From the cell containing the given text, extract its center point as (X, Y) coordinate. 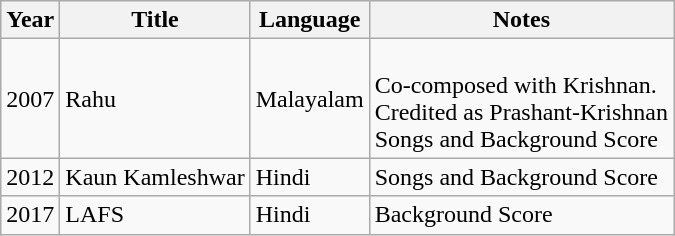
Title (155, 20)
LAFS (155, 215)
Kaun Kamleshwar (155, 177)
Background Score (521, 215)
Malayalam (310, 98)
2017 (30, 215)
2007 (30, 98)
Notes (521, 20)
Year (30, 20)
2012 (30, 177)
Language (310, 20)
Songs and Background Score (521, 177)
Rahu (155, 98)
Co-composed with Krishnan. Credited as Prashant-Krishnan Songs and Background Score (521, 98)
